Output the (X, Y) coordinate of the center of the cell containing the given text.  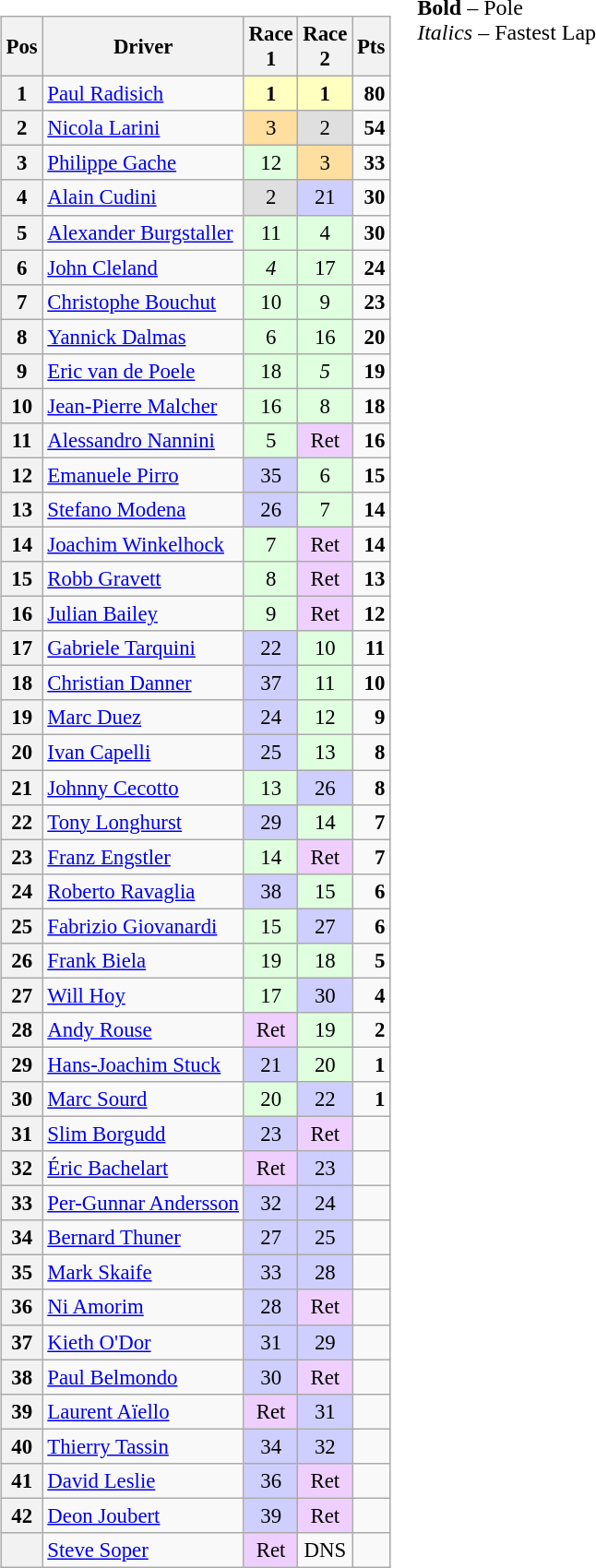
Paul Belmondo (143, 1377)
Per-Gunnar Andersson (143, 1204)
Race1 (271, 46)
Philippe Gache (143, 163)
Alexander Burgstaller (143, 232)
John Cleland (143, 267)
Pts (371, 46)
Stefano Modena (143, 510)
Deon Joubert (143, 1515)
41 (22, 1480)
Roberto Ravaglia (143, 891)
Joachim Winkelhock (143, 544)
Éric Bachelart (143, 1169)
Gabriele Tarquini (143, 648)
Nicola Larini (143, 128)
40 (22, 1446)
Hans-Joachim Stuck (143, 1064)
Will Hoy (143, 995)
Paul Radisich (143, 94)
Ni Amorim (143, 1307)
DNS (325, 1550)
54 (371, 128)
Frank Biela (143, 960)
Christian Danner (143, 683)
Ivan Capelli (143, 753)
Alessandro Nannini (143, 441)
Bernard Thuner (143, 1238)
Kieth O'Dor (143, 1342)
Christophe Bouchut (143, 302)
Race2 (325, 46)
Yannick Dalmas (143, 337)
Mark Skaife (143, 1273)
Johnny Cecotto (143, 787)
Marc Duez (143, 718)
Robb Gravett (143, 579)
Fabrizio Giovanardi (143, 926)
Driver (143, 46)
Slim Borgudd (143, 1134)
Andy Rouse (143, 1030)
Emanuele Pirro (143, 475)
Eric van de Poele (143, 371)
Julian Bailey (143, 614)
Pos (22, 46)
Thierry Tassin (143, 1446)
Jean-Pierre Malcher (143, 406)
Marc Sourd (143, 1099)
Alain Cudini (143, 197)
Franz Engstler (143, 857)
David Leslie (143, 1480)
Steve Soper (143, 1550)
Tony Longhurst (143, 822)
80 (371, 94)
Laurent Aïello (143, 1411)
42 (22, 1515)
